Determine the [x, y] coordinate at the center of the cell enclosing the given text.  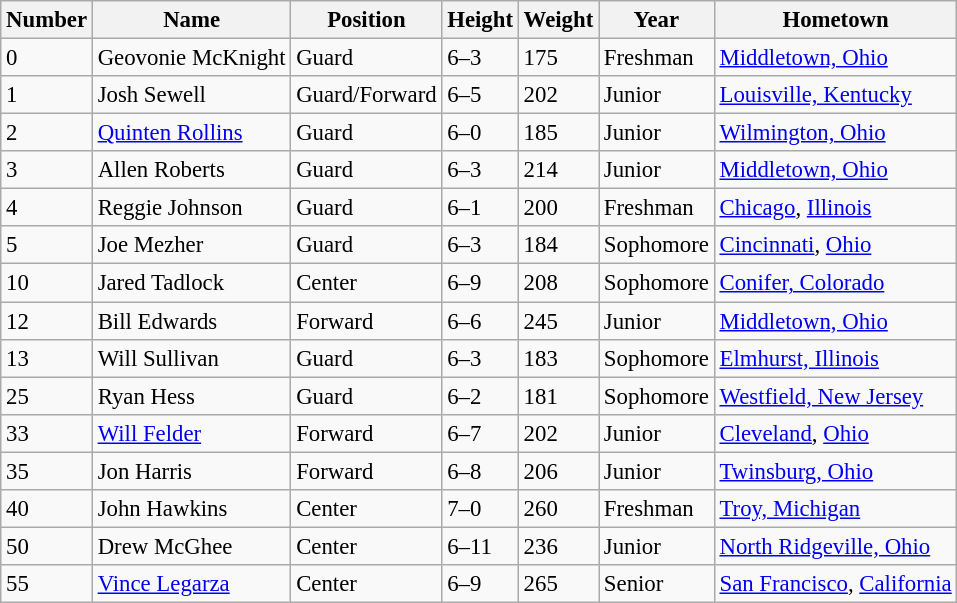
John Hawkins [192, 509]
6–0 [480, 133]
Allen Roberts [192, 170]
40 [47, 509]
Conifer, Colorado [836, 283]
North Ridgeville, Ohio [836, 546]
San Francisco, California [836, 584]
260 [558, 509]
Jared Tadlock [192, 283]
184 [558, 245]
35 [47, 471]
265 [558, 584]
Chicago, Illinois [836, 208]
2 [47, 133]
Cleveland, Ohio [836, 433]
Will Sullivan [192, 358]
Position [366, 20]
Cincinnati, Ohio [836, 245]
Reggie Johnson [192, 208]
Joe Mezher [192, 245]
Elmhurst, Illinois [836, 358]
Louisville, Kentucky [836, 95]
6–11 [480, 546]
55 [47, 584]
Jon Harris [192, 471]
214 [558, 170]
175 [558, 58]
33 [47, 433]
206 [558, 471]
Guard/Forward [366, 95]
12 [47, 321]
Troy, Michigan [836, 509]
Bill Edwards [192, 321]
1 [47, 95]
Vince Legarza [192, 584]
Height [480, 20]
Weight [558, 20]
6–1 [480, 208]
4 [47, 208]
Josh Sewell [192, 95]
3 [47, 170]
Will Felder [192, 433]
0 [47, 58]
185 [558, 133]
13 [47, 358]
Year [657, 20]
Name [192, 20]
236 [558, 546]
6–6 [480, 321]
181 [558, 396]
Quinten Rollins [192, 133]
Twinsburg, Ohio [836, 471]
208 [558, 283]
Number [47, 20]
25 [47, 396]
6–2 [480, 396]
Wilmington, Ohio [836, 133]
245 [558, 321]
Drew McGhee [192, 546]
6–7 [480, 433]
6–8 [480, 471]
7–0 [480, 509]
Hometown [836, 20]
50 [47, 546]
10 [47, 283]
183 [558, 358]
5 [47, 245]
200 [558, 208]
Westfield, New Jersey [836, 396]
Senior [657, 584]
6–5 [480, 95]
Geovonie McKnight [192, 58]
Ryan Hess [192, 396]
